Output the [X, Y] coordinate of the center of the cell containing the given text.  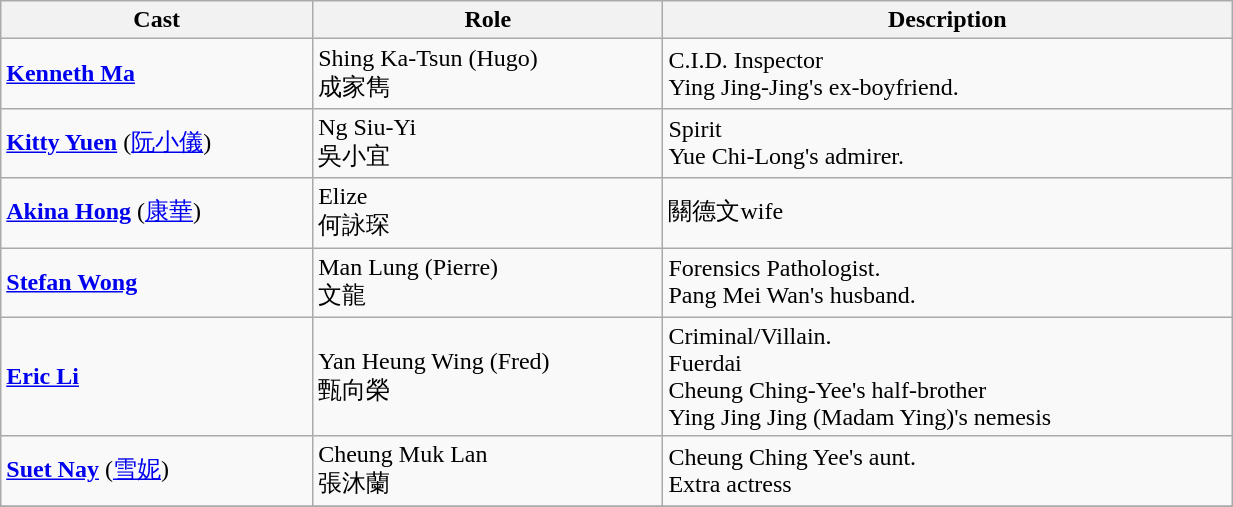
Kitty Yuen (阮小儀) [157, 143]
Description [948, 20]
關德文wife [948, 213]
Stefan Wong [157, 283]
Shing Ka-Tsun (Hugo) 成家雋 [488, 74]
Role [488, 20]
C.I.D. Inspector Ying Jing-Jing's ex-boyfriend. [948, 74]
Cheung Muk Lan 張沐蘭 [488, 471]
Yan Heung Wing (Fred) 甄向榮 [488, 376]
Ng Siu-Yi 吳小宜 [488, 143]
Kenneth Ma [157, 74]
Man Lung (Pierre) 文龍 [488, 283]
Eric Li [157, 376]
Cheung Ching Yee's aunt. Extra actress [948, 471]
Forensics Pathologist. Pang Mei Wan's husband. [948, 283]
Cast [157, 20]
Criminal/Villain. Fuerdai Cheung Ching-Yee's half-brother Ying Jing Jing (Madam Ying)'s nemesis [948, 376]
Suet Nay (雪妮) [157, 471]
Elize何詠琛 [488, 213]
Akina Hong (康華) [157, 213]
Spirit Yue Chi-Long's admirer. [948, 143]
